Provide the [x, y] coordinate of the cell's center where the given text is located.  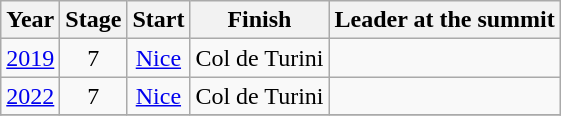
Stage [94, 20]
Finish [260, 20]
Start [158, 20]
2022 [30, 96]
Year [30, 20]
2019 [30, 58]
Leader at the summit [444, 20]
